Search for the cell housing the specified text and yield its [x, y] center coordinate. 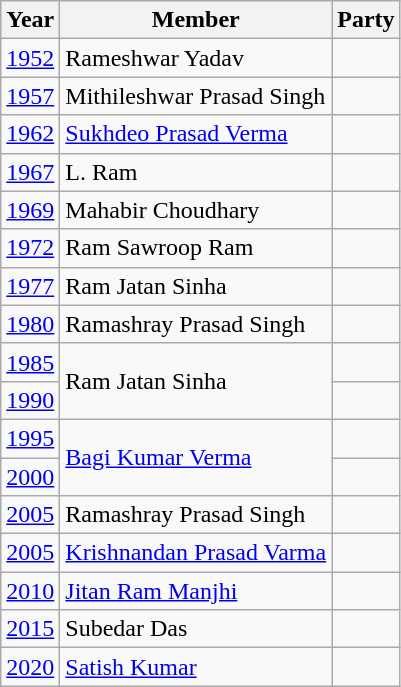
Jitan Ram Manjhi [196, 591]
Satish Kumar [196, 667]
1967 [30, 172]
Bagi Kumar Verma [196, 457]
Year [30, 20]
Subedar Das [196, 629]
2000 [30, 477]
1962 [30, 134]
1952 [30, 58]
L. Ram [196, 172]
1990 [30, 400]
Party [366, 20]
2010 [30, 591]
Krishnandan Prasad Varma [196, 553]
1969 [30, 210]
1972 [30, 248]
Sukhdeo Prasad Verma [196, 134]
1977 [30, 286]
Ram Sawroop Ram [196, 248]
1995 [30, 438]
1985 [30, 362]
1957 [30, 96]
2015 [30, 629]
Mahabir Choudhary [196, 210]
Mithileshwar Prasad Singh [196, 96]
Member [196, 20]
2020 [30, 667]
1980 [30, 324]
Rameshwar Yadav [196, 58]
